For the text-containing cell, return its midpoint in [X, Y] coordinate format. 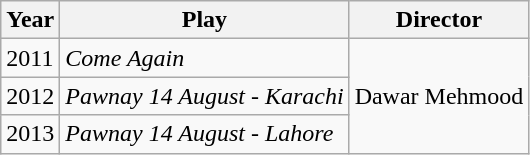
Dawar Mehmood [439, 96]
Play [204, 20]
2011 [30, 58]
2012 [30, 96]
2013 [30, 134]
Pawnay 14 August - Karachi [204, 96]
Pawnay 14 August - Lahore [204, 134]
Year [30, 20]
Director [439, 20]
Come Again [204, 58]
